Search for the cell housing the specified text and yield its (x, y) center coordinate. 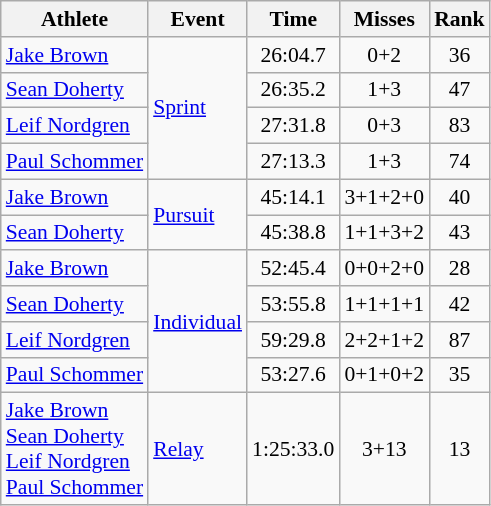
74 (460, 162)
Relay (198, 449)
28 (460, 269)
59:29.8 (293, 340)
40 (460, 197)
0+1+0+2 (384, 375)
43 (460, 233)
1:25:33.0 (293, 449)
3+13 (384, 449)
47 (460, 90)
83 (460, 126)
87 (460, 340)
27:13.3 (293, 162)
13 (460, 449)
0+2 (384, 55)
Jake BrownSean DohertyLeif NordgrenPaul Schommer (74, 449)
45:38.8 (293, 233)
Rank (460, 19)
Event (198, 19)
Time (293, 19)
26:35.2 (293, 90)
Athlete (74, 19)
52:45.4 (293, 269)
1+1+3+2 (384, 233)
53:55.8 (293, 304)
Pursuit (198, 214)
Sprint (198, 108)
Misses (384, 19)
2+2+1+2 (384, 340)
3+1+2+0 (384, 197)
45:14.1 (293, 197)
27:31.8 (293, 126)
0+3 (384, 126)
1+1+1+1 (384, 304)
53:27.6 (293, 375)
Individual (198, 322)
35 (460, 375)
26:04.7 (293, 55)
36 (460, 55)
42 (460, 304)
0+0+2+0 (384, 269)
